From the cell containing the given text, extract its center point as [x, y] coordinate. 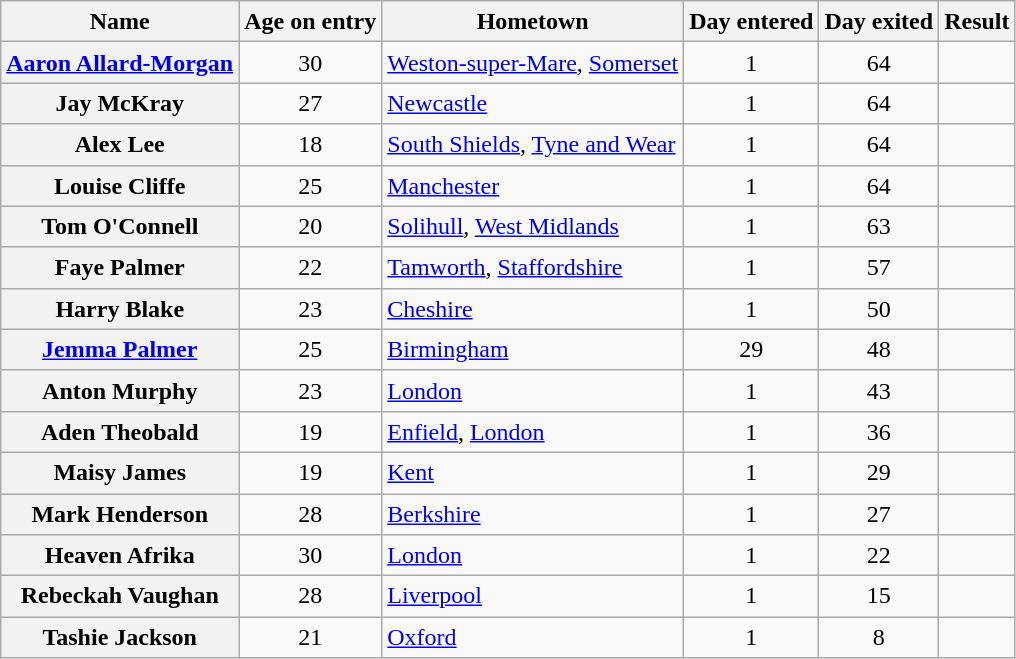
Aaron Allard-Morgan [120, 62]
Maisy James [120, 472]
21 [310, 638]
Jay McKray [120, 104]
Hometown [533, 22]
Tom O'Connell [120, 226]
Anton Murphy [120, 390]
Kent [533, 472]
Age on entry [310, 22]
Tashie Jackson [120, 638]
Mark Henderson [120, 514]
Louise Cliffe [120, 186]
Faye Palmer [120, 268]
Berkshire [533, 514]
Harry Blake [120, 308]
63 [879, 226]
36 [879, 432]
Cheshire [533, 308]
South Shields, Tyne and Wear [533, 144]
Name [120, 22]
20 [310, 226]
Day exited [879, 22]
Day entered [752, 22]
Solihull, West Midlands [533, 226]
18 [310, 144]
48 [879, 350]
43 [879, 390]
Liverpool [533, 596]
Rebeckah Vaughan [120, 596]
8 [879, 638]
Alex Lee [120, 144]
Birmingham [533, 350]
Result [977, 22]
50 [879, 308]
57 [879, 268]
Jemma Palmer [120, 350]
Weston-super-Mare, Somerset [533, 62]
Enfield, London [533, 432]
Aden Theobald [120, 432]
15 [879, 596]
Heaven Afrika [120, 556]
Tamworth, Staffordshire [533, 268]
Manchester [533, 186]
Newcastle [533, 104]
Oxford [533, 638]
